Detect which cell encompasses the target text, then output its (X, Y) center coordinate. 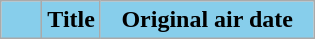
Original air date (207, 20)
Title (72, 20)
